Capture the cell that displays the provided text and extract its [x, y] central coordinate. 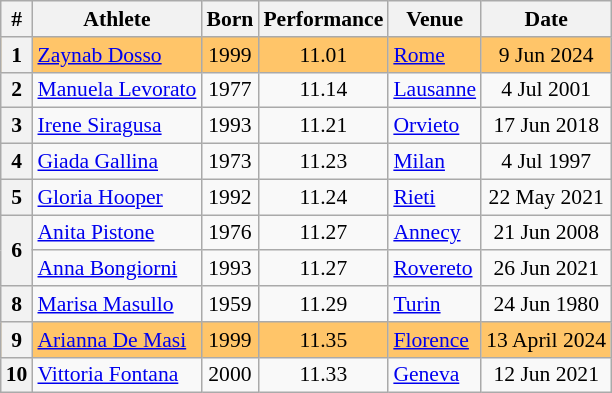
1992 [230, 197]
2 [17, 90]
Geneva [434, 375]
1977 [230, 90]
8 [17, 304]
# [17, 19]
Vittoria Fontana [116, 375]
Rovereto [434, 269]
Anna Bongiorni [116, 269]
Florence [434, 340]
11.35 [323, 340]
1973 [230, 162]
Rome [434, 55]
13 April 2024 [546, 340]
11.23 [323, 162]
Manuela Levorato [116, 90]
Rieti [434, 197]
Irene Siragusa [116, 126]
11.29 [323, 304]
9 [17, 340]
Arianna De Masi [116, 340]
Turin [434, 304]
Born [230, 19]
4 [17, 162]
26 Jun 2021 [546, 269]
11.01 [323, 55]
2000 [230, 375]
4 Jul 1997 [546, 162]
Date [546, 19]
Giada Gallina [116, 162]
Gloria Hooper [116, 197]
Orvieto [434, 126]
1959 [230, 304]
21 Jun 2008 [546, 233]
11.33 [323, 375]
Annecy [434, 233]
Milan [434, 162]
Lausanne [434, 90]
5 [17, 197]
24 Jun 1980 [546, 304]
Performance [323, 19]
1976 [230, 233]
4 Jul 2001 [546, 90]
11.14 [323, 90]
11.24 [323, 197]
Marisa Masullo [116, 304]
6 [17, 250]
Athlete [116, 19]
11.21 [323, 126]
12 Jun 2021 [546, 375]
Zaynab Dosso [116, 55]
10 [17, 375]
Venue [434, 19]
1 [17, 55]
17 Jun 2018 [546, 126]
9 Jun 2024 [546, 55]
3 [17, 126]
Anita Pistone [116, 233]
22 May 2021 [546, 197]
